For the text-containing cell, return its midpoint in (x, y) coordinate format. 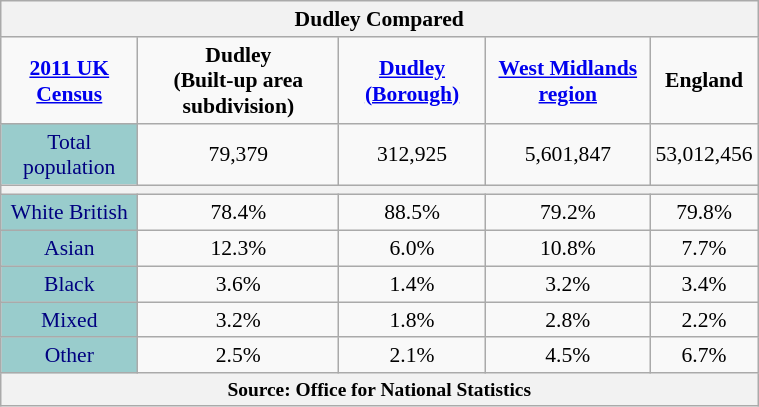
2011 UK Census (70, 80)
88.5% (412, 213)
2.2% (704, 320)
Other (70, 355)
79.8% (704, 213)
79,379 (238, 154)
Total population (70, 154)
Dudley (Borough) (412, 80)
Mixed (70, 320)
6.7% (704, 355)
7.7% (704, 248)
2.1% (412, 355)
5,601,847 (568, 154)
3.4% (704, 284)
78.4% (238, 213)
12.3% (238, 248)
2.8% (568, 320)
1.4% (412, 284)
Asian (70, 248)
Black (70, 284)
Source: Office for National Statistics (380, 390)
4.5% (568, 355)
West Midlands region (568, 80)
3.6% (238, 284)
England (704, 80)
6.0% (412, 248)
312,925 (412, 154)
2.5% (238, 355)
1.8% (412, 320)
White British (70, 213)
53,012,456 (704, 154)
79.2% (568, 213)
Dudley Compared (380, 19)
10.8% (568, 248)
Dudley(Built-up area subdivision) (238, 80)
